Return the (X, Y) coordinate for the center point of the cell that contains the specified text.  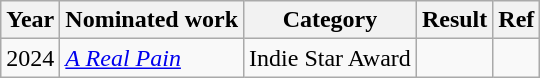
Ref (516, 20)
Result (454, 20)
A Real Pain (152, 58)
Category (330, 20)
Year (30, 20)
Nominated work (152, 20)
2024 (30, 58)
Indie Star Award (330, 58)
